Detect which cell encompasses the target text, then output its [X, Y] center coordinate. 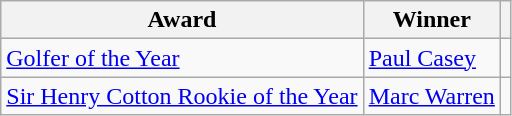
Award [182, 20]
Winner [432, 20]
Golfer of the Year [182, 58]
Paul Casey [432, 58]
Sir Henry Cotton Rookie of the Year [182, 96]
Marc Warren [432, 96]
